Search for the cell housing the specified text and yield its (x, y) center coordinate. 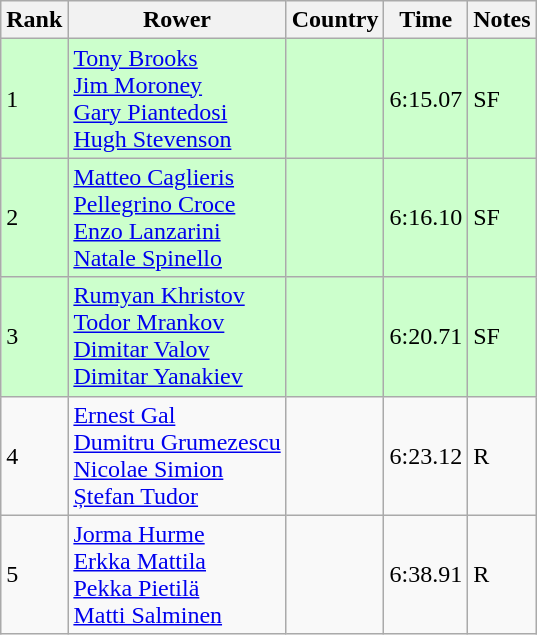
2 (34, 218)
Rank (34, 20)
Jorma Hurme Erkka Mattila Pekka Pietilä Matti Salminen (177, 574)
Ernest GalDumitru GrumezescuNicolae SimionȘtefan Tudor (177, 456)
1 (34, 98)
Country (335, 20)
4 (34, 456)
6:16.10 (426, 218)
3 (34, 336)
6:23.12 (426, 456)
6:38.91 (426, 574)
Notes (502, 20)
Tony BrooksJim MoroneyGary PiantedosiHugh Stevenson (177, 98)
5 (34, 574)
Rower (177, 20)
Matteo Caglieris Pellegrino Croce Enzo LanzariniNatale Spinello (177, 218)
Time (426, 20)
Rumyan Khristov Todor MrankovDimitar Valov Dimitar Yanakiev (177, 336)
6:20.71 (426, 336)
6:15.07 (426, 98)
